Determine the (x, y) coordinate at the center of the cell enclosing the given text.  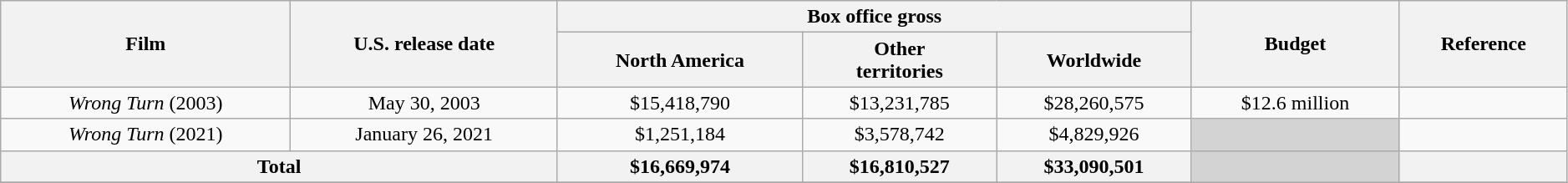
$16,810,527 (899, 166)
May 30, 2003 (424, 103)
$12.6 million (1295, 103)
U.S. release date (424, 43)
$3,578,742 (899, 135)
$15,418,790 (680, 103)
$1,251,184 (680, 135)
Wrong Turn (2003) (145, 103)
Otherterritories (899, 60)
Wrong Turn (2021) (145, 135)
Film (145, 43)
$4,829,926 (1094, 135)
Reference (1484, 43)
$16,669,974 (680, 166)
Box office gross (874, 17)
$13,231,785 (899, 103)
Total (279, 166)
January 26, 2021 (424, 135)
Budget (1295, 43)
North America (680, 60)
$28,260,575 (1094, 103)
$33,090,501 (1094, 166)
Worldwide (1094, 60)
